Provide the (X, Y) coordinate of the cell's center where the given text is located.  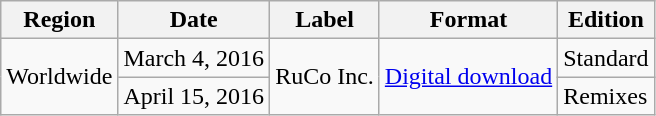
Edition (606, 20)
April 15, 2016 (194, 96)
Label (325, 20)
Digital download (468, 77)
Worldwide (60, 77)
Remixes (606, 96)
Date (194, 20)
Format (468, 20)
March 4, 2016 (194, 58)
Region (60, 20)
RuCo Inc. (325, 77)
Standard (606, 58)
